Find where the given text appears and provide that cell's center as [X, Y] coordinate. 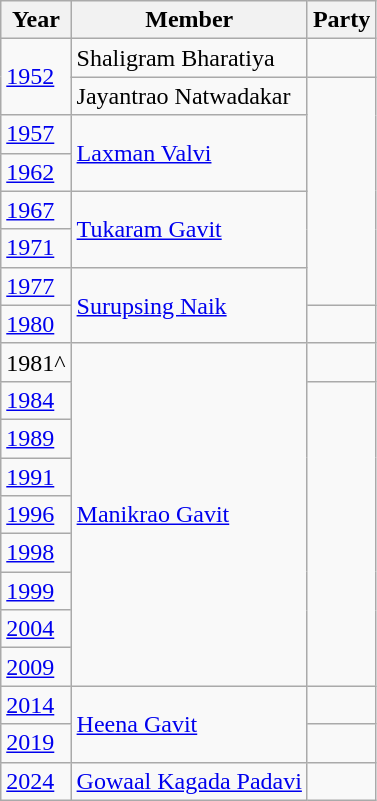
1967 [36, 210]
1998 [36, 553]
Surupsing Naik [189, 305]
1962 [36, 172]
2019 [36, 743]
Gowaal Kagada Padavi [189, 781]
Manikrao Gavit [189, 514]
2014 [36, 705]
Year [36, 20]
1971 [36, 248]
2004 [36, 629]
1989 [36, 438]
Shaligram Bharatiya [189, 58]
1996 [36, 515]
1999 [36, 591]
1957 [36, 134]
Tukaram Gavit [189, 229]
2024 [36, 781]
Heena Gavit [189, 724]
1991 [36, 477]
Jayantrao Natwadakar [189, 96]
1952 [36, 77]
Laxman Valvi [189, 153]
Party [341, 20]
1977 [36, 286]
Member [189, 20]
1980 [36, 324]
1984 [36, 400]
1981^ [36, 362]
2009 [36, 667]
